Pinpoint the cell where the given text exists, returning its (x, y) midpoint coordinate. 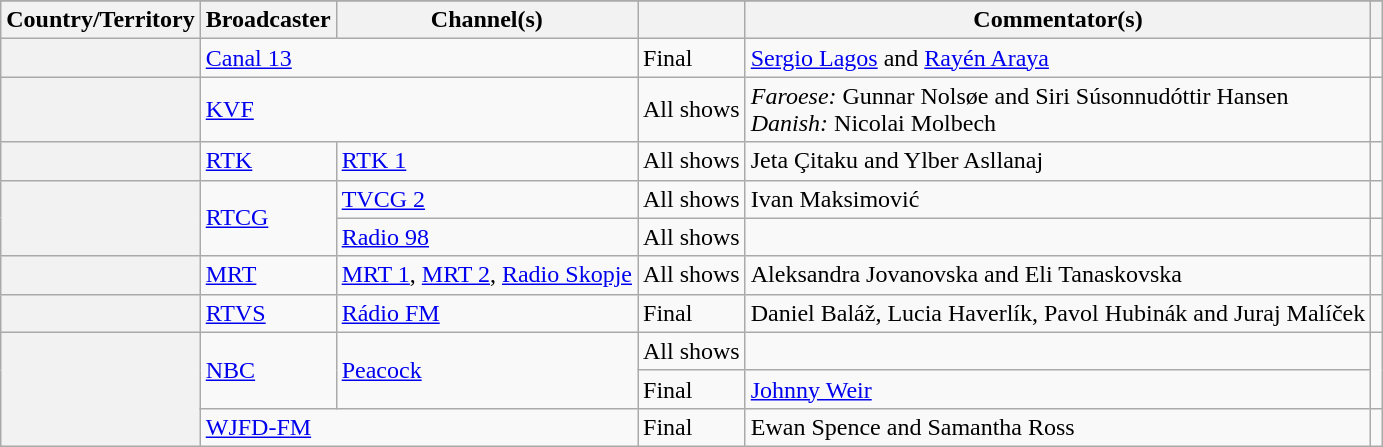
NBC (268, 370)
Jeta Çitaku and Ylber Asllanaj (1058, 161)
Sergio Lagos and Rayén Araya (1058, 58)
Ivan Maksimović (1058, 199)
RTVS (268, 313)
Radio 98 (486, 237)
Channel(s) (486, 20)
Country/Territory (100, 20)
WJFD-FM (418, 427)
Commentator(s) (1058, 20)
Ewan Spence and Samantha Ross (1058, 427)
RTK 1 (486, 161)
KVF (418, 110)
Canal 13 (418, 58)
Peacock (486, 370)
TVCG 2 (486, 199)
Rádio FM (486, 313)
RTCG (268, 218)
Aleksandra Jovanovska and Eli Tanaskovska (1058, 275)
Faroese: Gunnar Nolsøe and Siri Súsonnudóttir HansenDanish: Nicolai Molbech (1058, 110)
MRT (268, 275)
Broadcaster (268, 20)
Johnny Weir (1058, 389)
RTK (268, 161)
Daniel Baláž, Lucia Haverlík, Pavol Hubinák and Juraj Malíček (1058, 313)
MRT 1, MRT 2, Radio Skopje (486, 275)
